For the text-containing cell, return its midpoint in [X, Y] coordinate format. 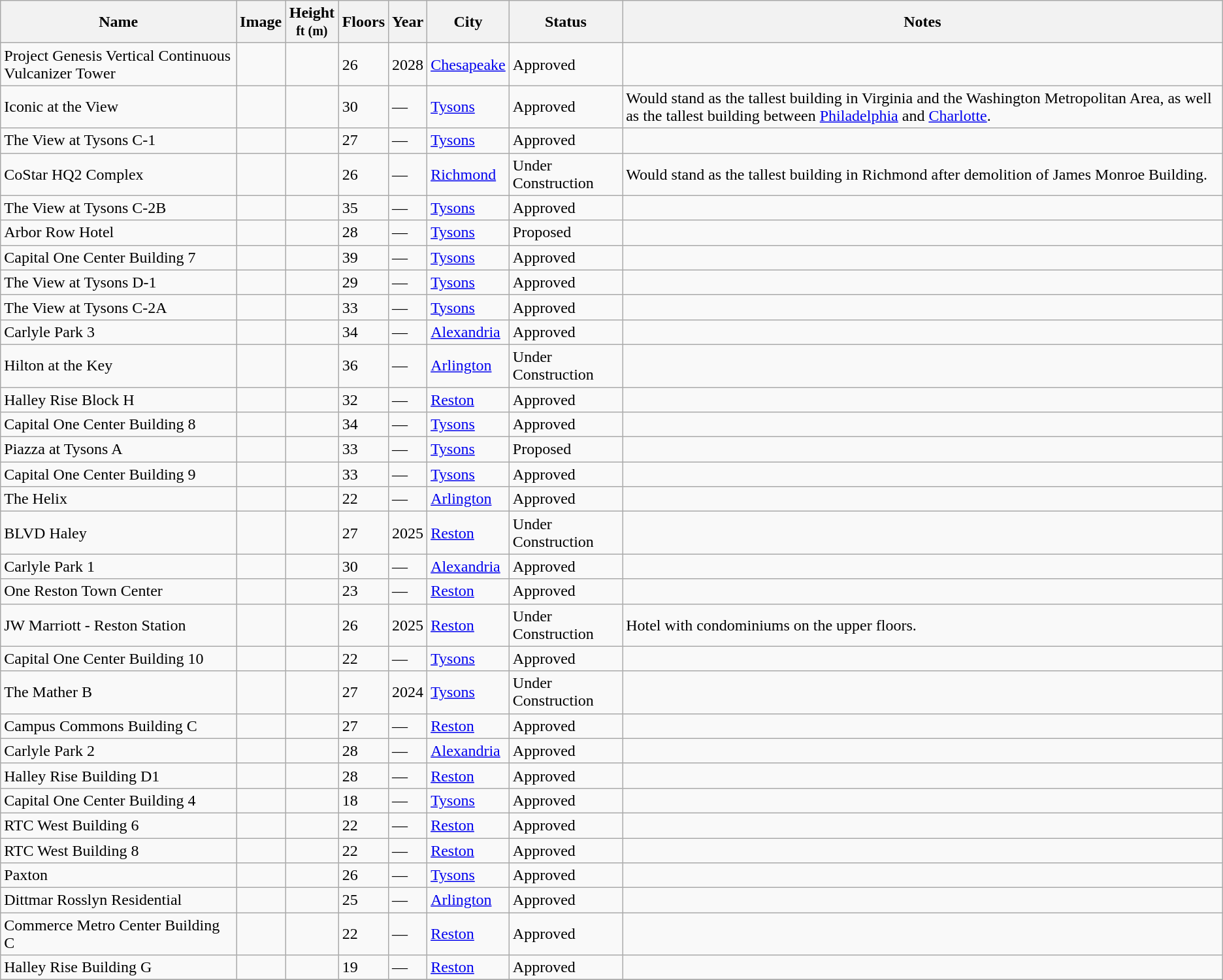
Chesapeake [468, 64]
Hilton at the Key [119, 366]
Commerce Metro Center Building C [119, 934]
Dittmar Rosslyn Residential [119, 900]
Carlyle Park 3 [119, 332]
One Reston Town Center [119, 591]
BLVD Haley [119, 533]
25 [363, 900]
Halley Rise Building G [119, 968]
32 [363, 399]
29 [363, 282]
19 [363, 968]
Campus Commons Building C [119, 726]
Status [566, 22]
39 [363, 257]
35 [363, 208]
Iconic at the View [119, 107]
The View at Tysons C-2B [119, 208]
The Mather B [119, 693]
Capital One Center Building 10 [119, 659]
Carlyle Park 2 [119, 751]
Arbor Row Hotel [119, 233]
City [468, 22]
Capital One Center Building 4 [119, 800]
2028 [408, 64]
Project Genesis Vertical Continuous Vulcanizer Tower [119, 64]
Hotel with condominiums on the upper floors. [922, 625]
Halley Rise Building D1 [119, 776]
Notes [922, 22]
Capital One Center Building 9 [119, 474]
The Helix [119, 499]
RTC West Building 8 [119, 850]
Name [119, 22]
Year [408, 22]
Floors [363, 22]
The View at Tysons D-1 [119, 282]
Image [261, 22]
Carlyle Park 1 [119, 566]
Capital One Center Building 7 [119, 257]
CoStar HQ2 Complex [119, 174]
The View at Tysons C-2A [119, 307]
Piazza at Tysons A [119, 449]
2024 [408, 693]
36 [363, 366]
18 [363, 800]
Would stand as the tallest building in Richmond after demolition of James Monroe Building. [922, 174]
RTC West Building 6 [119, 825]
Richmond [468, 174]
Capital One Center Building 8 [119, 425]
Paxton [119, 875]
Halley Rise Block H [119, 399]
JW Marriott - Reston Station [119, 625]
The View at Tysons C-1 [119, 140]
Heightft (m) [312, 22]
23 [363, 591]
